Return the (X, Y) coordinate for the center point of the cell that contains the specified text.  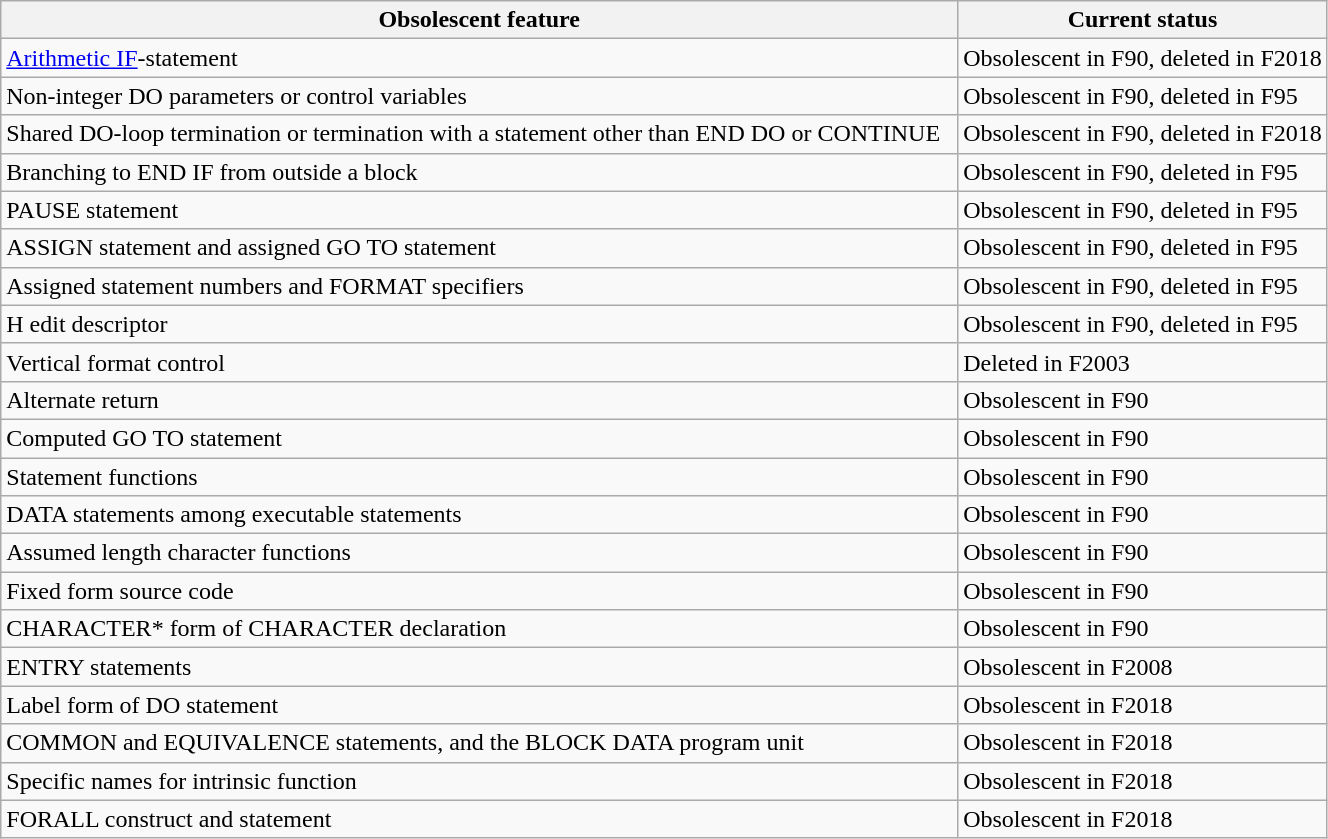
Vertical format control (480, 362)
Specific names for intrinsic function (480, 781)
Label form of DO statement (480, 705)
Obsolescent in F2008 (1143, 667)
Fixed form source code (480, 591)
Alternate return (480, 400)
COMMON and EQUIVALENCE statements, and the BLOCK DATA program unit (480, 743)
Assumed length character functions (480, 553)
FORALL construct and statement (480, 819)
Current status (1143, 20)
Obsolescent feature (480, 20)
Arithmetic IF-statement (480, 58)
CHARACTER* form of CHARACTER declaration (480, 629)
DATA statements among executable statements (480, 515)
Branching to END IF from outside a block (480, 172)
Statement functions (480, 477)
H edit descriptor (480, 324)
Non-integer DO parameters or control variables (480, 96)
Deleted in F2003 (1143, 362)
PAUSE statement (480, 210)
Computed GO TO statement (480, 438)
Assigned statement numbers and FORMAT specifiers (480, 286)
Shared DO-loop termination or termination with a statement other than END DO or CONTINUE (480, 134)
ENTRY statements (480, 667)
ASSIGN statement and assigned GO TO statement (480, 248)
